Determine the [X, Y] coordinate at the center of the cell enclosing the given text.  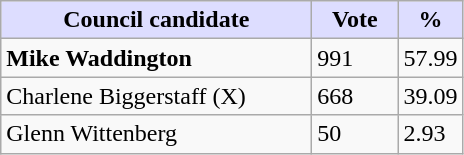
Vote [355, 20]
% [430, 20]
991 [355, 58]
Council candidate [156, 20]
668 [355, 96]
57.99 [430, 58]
Glenn Wittenberg [156, 134]
Charlene Biggerstaff (X) [156, 96]
50 [355, 134]
2.93 [430, 134]
39.09 [430, 96]
Mike Waddington [156, 58]
